Detect which cell encompasses the target text, then output its (x, y) center coordinate. 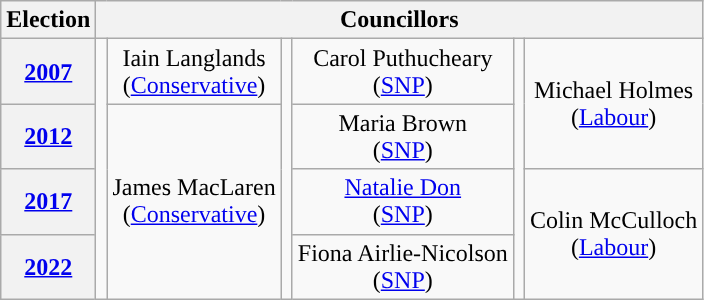
Councillors (400, 20)
2022 (48, 266)
Colin McCulloch(Labour) (613, 234)
Fiona Airlie-Nicolson(SNP) (402, 266)
Carol Puthucheary(SNP) (402, 72)
2007 (48, 72)
James MacLaren(Conservative) (194, 202)
2012 (48, 136)
2017 (48, 202)
Natalie Don(SNP) (402, 202)
Michael Holmes(Labour) (613, 104)
Election (48, 20)
Iain Langlands(Conservative) (194, 72)
Maria Brown(SNP) (402, 136)
